Locate the cell with the specified text and output its [X, Y] center coordinate. 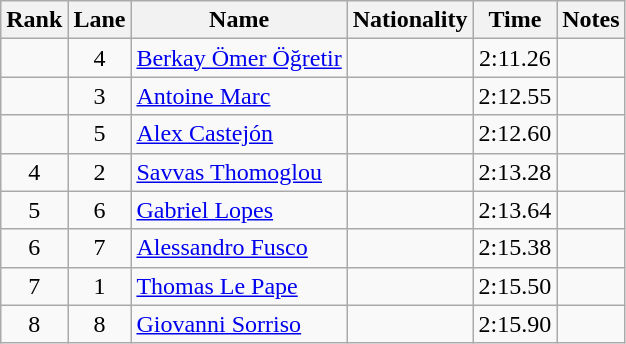
Gabriel Lopes [239, 210]
Alessandro Fusco [239, 248]
Lane [100, 20]
2:15.38 [515, 248]
2:15.90 [515, 324]
Savvas Thomoglou [239, 172]
Name [239, 20]
Notes [591, 20]
Berkay Ömer Öğretir [239, 58]
Giovanni Sorriso [239, 324]
Thomas Le Pape [239, 286]
2 [100, 172]
2:13.28 [515, 172]
2:12.60 [515, 134]
1 [100, 286]
2:15.50 [515, 286]
Nationality [410, 20]
2:12.55 [515, 96]
Alex Castejón [239, 134]
Rank [34, 20]
2:11.26 [515, 58]
Time [515, 20]
2:13.64 [515, 210]
3 [100, 96]
Antoine Marc [239, 96]
